Scan for the cell matching the given text and deliver its (X, Y) coordinate at center. 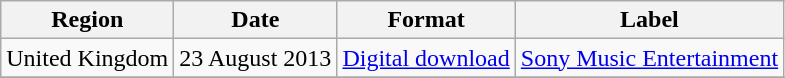
Date (256, 20)
Format (426, 20)
23 August 2013 (256, 58)
Label (649, 20)
Sony Music Entertainment (649, 58)
Region (88, 20)
United Kingdom (88, 58)
Digital download (426, 58)
